Provide the [x, y] coordinate of the cell's center where the given text is located.  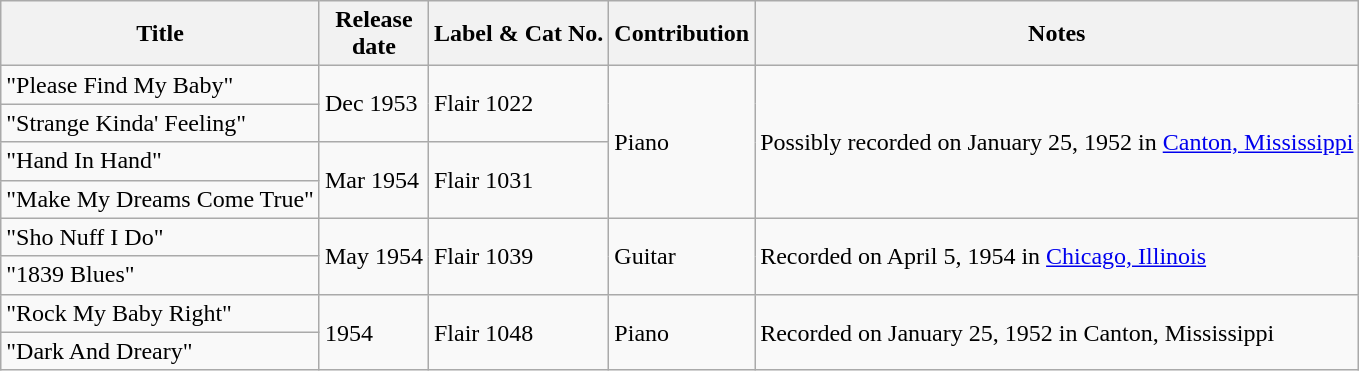
Releasedate [374, 34]
Recorded on January 25, 1952 in Canton, Mississippi [1057, 332]
Notes [1057, 34]
"Make My Dreams Come True" [160, 199]
Title [160, 34]
Flair 1048 [518, 332]
"Strange Kinda' Feeling" [160, 123]
"Dark And Dreary" [160, 351]
Flair 1022 [518, 104]
"Hand In Hand" [160, 161]
"Please Find My Baby" [160, 85]
Label & Cat No. [518, 34]
Mar 1954 [374, 180]
"Rock My Baby Right" [160, 313]
Possibly recorded on January 25, 1952 in Canton, Mississippi [1057, 142]
Recorded on April 5, 1954 in Chicago, Illinois [1057, 256]
Dec 1953 [374, 104]
May 1954 [374, 256]
Contribution [682, 34]
Flair 1031 [518, 180]
Flair 1039 [518, 256]
"Sho Nuff I Do" [160, 237]
1954 [374, 332]
"1839 Blues" [160, 275]
Guitar [682, 256]
